Detect which cell encompasses the target text, then output its [X, Y] center coordinate. 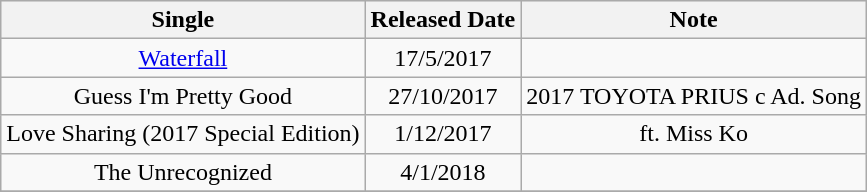
Love Sharing (2017 Special Edition) [183, 134]
Waterfall [183, 58]
Guess I'm Pretty Good [183, 96]
2017 TOYOTA PRIUS c Ad. Song [694, 96]
Released Date [443, 20]
The Unrecognized [183, 172]
17/5/2017 [443, 58]
27/10/2017 [443, 96]
Note [694, 20]
Single [183, 20]
ft. Miss Ko [694, 134]
1/12/2017 [443, 134]
4/1/2018 [443, 172]
